Search for the cell housing the specified text and yield its (X, Y) center coordinate. 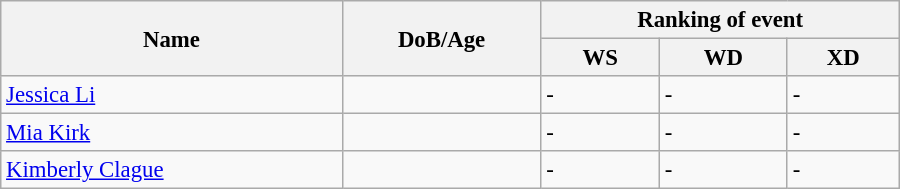
Ranking of event (720, 20)
Kimberly Clague (172, 170)
Name (172, 38)
WD (723, 58)
Jessica Li (172, 95)
WS (600, 58)
XD (843, 58)
DoB/Age (442, 38)
Mia Kirk (172, 133)
